Return [X, Y] of the center of cell containing provided text 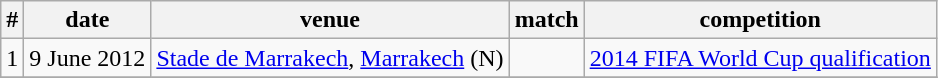
2014 FIFA World Cup qualification [760, 58]
match [546, 20]
Stade de Marrakech, Marrakech (N) [330, 58]
9 June 2012 [88, 58]
# [12, 20]
date [88, 20]
1 [12, 58]
venue [330, 20]
competition [760, 20]
